Locate the cell with the specified text and output its [x, y] center coordinate. 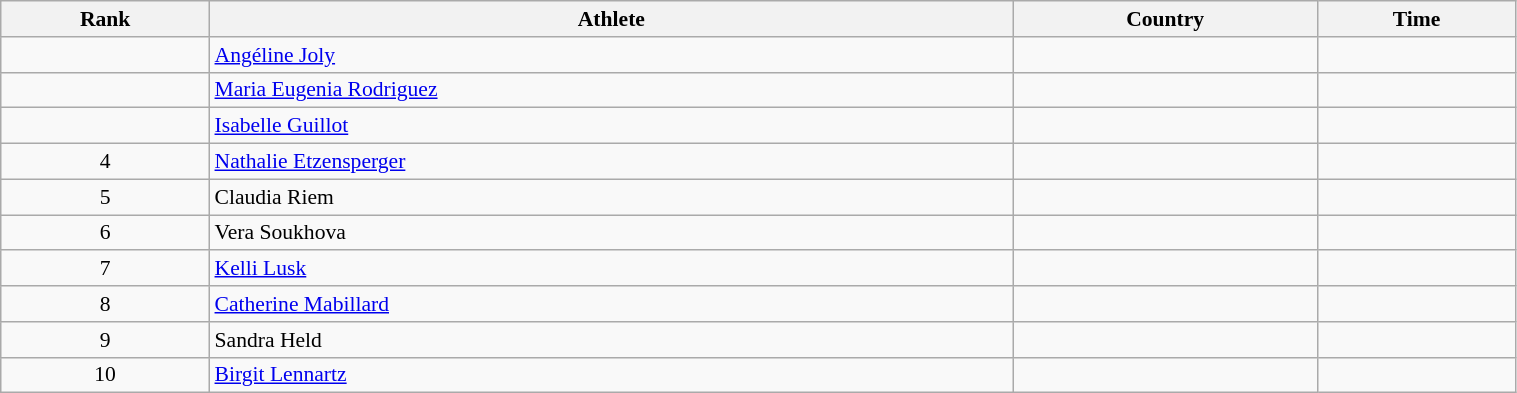
Time [1416, 19]
Catherine Mabillard [611, 304]
Nathalie Etzensperger [611, 162]
Rank [106, 19]
Claudia Riem [611, 197]
Kelli Lusk [611, 269]
Isabelle Guillot [611, 126]
8 [106, 304]
Country [1165, 19]
7 [106, 269]
Birgit Lennartz [611, 375]
Sandra Held [611, 340]
9 [106, 340]
5 [106, 197]
10 [106, 375]
6 [106, 233]
Athlete [611, 19]
Vera Soukhova [611, 233]
4 [106, 162]
Angéline Joly [611, 55]
Maria Eugenia Rodriguez [611, 90]
